Capture the cell that displays the provided text and extract its [X, Y] central coordinate. 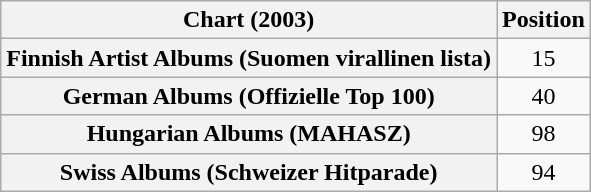
Position [544, 20]
Finnish Artist Albums (Suomen virallinen lista) [249, 58]
94 [544, 172]
German Albums (Offizielle Top 100) [249, 96]
Swiss Albums (Schweizer Hitparade) [249, 172]
15 [544, 58]
98 [544, 134]
Chart (2003) [249, 20]
40 [544, 96]
Hungarian Albums (MAHASZ) [249, 134]
